Identify which cell holds the provided text, then report its (X, Y) central coordinate. 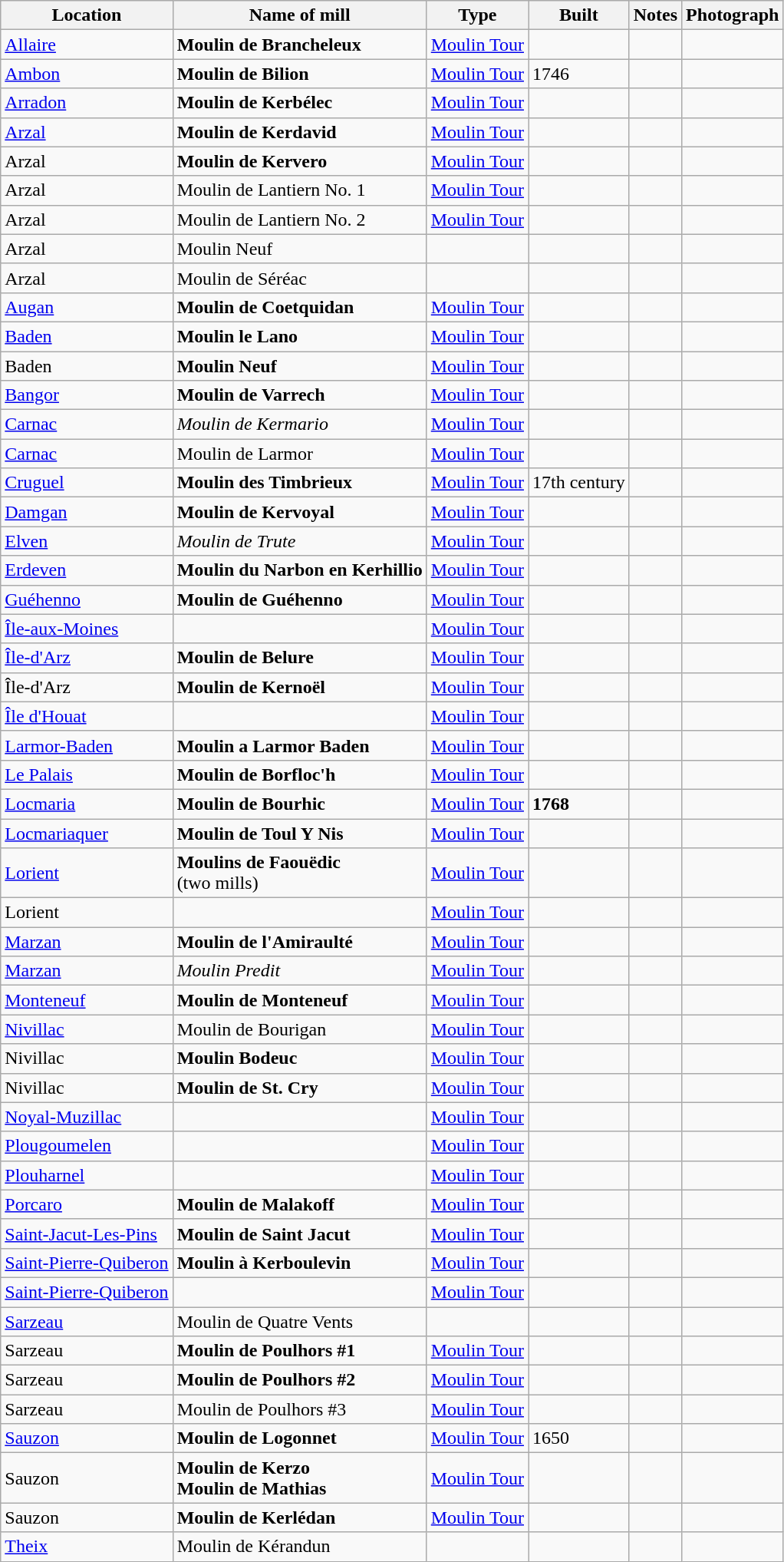
Built (578, 15)
Moulin de Varrech (299, 395)
Moulin de St. Cry (299, 1088)
Saint-Jacut-Les-Pins (87, 1233)
Moulin de Trute (299, 541)
Photograph (733, 15)
Notes (655, 15)
Moulin de Bourhic (299, 804)
Moulin a Larmor Baden (299, 745)
Erdeven (87, 570)
Moulin de Poulhors #2 (299, 1380)
Île d'Houat (87, 716)
Location (87, 15)
1746 (578, 74)
Moulin de Kervero (299, 161)
Moulin de Kerlédan (299, 1517)
Moulin de Quatre Vents (299, 1321)
Moulin le Lano (299, 336)
Monteneuf (87, 1000)
Ambon (87, 74)
Augan (87, 307)
Bangor (87, 395)
Name of mill (299, 15)
Type (477, 15)
Moulin de Toul Y Nis (299, 833)
Moulin de Kerbélec (299, 103)
Moulin de Bourigan (299, 1029)
Moulin de Poulhors #1 (299, 1351)
Moulins de Faouëdic(two mills) (299, 873)
17th century (578, 483)
Moulin de Bilion (299, 74)
Moulin de Belure (299, 658)
Larmor-Baden (87, 745)
Locmariaquer (87, 833)
Moulin de Guéhenno (299, 599)
Moulin Predit (299, 971)
Moulin de Malakoff (299, 1204)
Damgan (87, 512)
Guéhenno (87, 599)
Moulin de Brancheleux (299, 45)
Arradon (87, 103)
Moulin de Lantiern No. 1 (299, 190)
Plougoumelen (87, 1146)
Moulin de Lantiern No. 2 (299, 220)
Moulin de Kerdavid (299, 132)
Moulin Bodeuc (299, 1058)
Allaire (87, 45)
Moulin de Kervoyal (299, 512)
Moulin à Kerboulevin (299, 1263)
Moulin de Borfloc'h (299, 774)
Plouharnel (87, 1175)
Moulin de Kernoël (299, 687)
Moulin de Larmor (299, 454)
Noyal-Muzillac (87, 1117)
Moulin du Narbon en Kerhillio (299, 570)
Moulin de Séréac (299, 278)
Moulin de l'Amiraulté (299, 942)
Moulin de Kérandun (299, 1547)
Locmaria (87, 804)
Theix (87, 1547)
Moulin de KerzoMoulin de Mathias (299, 1478)
Moulin des Timbrieux (299, 483)
1768 (578, 804)
1650 (578, 1438)
Moulin de Logonnet (299, 1438)
Elven (87, 541)
Île-aux-Moines (87, 629)
Porcaro (87, 1204)
Moulin de Poulhors #3 (299, 1409)
Moulin de Coetquidan (299, 307)
Moulin de Monteneuf (299, 1000)
Moulin de Saint Jacut (299, 1233)
Cruguel (87, 483)
Le Palais (87, 774)
Moulin de Kermario (299, 424)
